Determine the (x, y) coordinate at the center of the cell enclosing the given text.  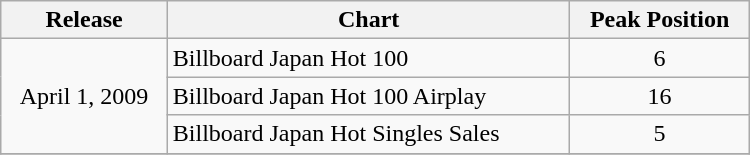
Release (84, 20)
April 1, 2009 (84, 96)
16 (660, 96)
Peak Position (660, 20)
Chart (368, 20)
Billboard Japan Hot 100 (368, 58)
6 (660, 58)
5 (660, 134)
Billboard Japan Hot 100 Airplay (368, 96)
Billboard Japan Hot Singles Sales (368, 134)
